Search for the cell housing the specified text and yield its [X, Y] center coordinate. 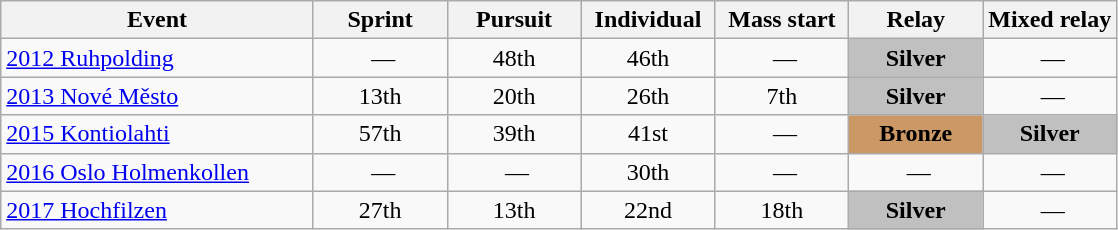
22nd [648, 210]
2012 Ruhpolding [157, 58]
18th [782, 210]
Sprint [380, 20]
2013 Nové Město [157, 96]
2015 Kontiolahti [157, 134]
39th [514, 134]
20th [514, 96]
41st [648, 134]
Pursuit [514, 20]
Individual [648, 20]
Relay [916, 20]
48th [514, 58]
57th [380, 134]
Event [157, 20]
Mass start [782, 20]
2016 Oslo Holmenkollen [157, 172]
7th [782, 96]
Bronze [916, 134]
26th [648, 96]
30th [648, 172]
46th [648, 58]
Mixed relay [1050, 20]
27th [380, 210]
2017 Hochfilzen [157, 210]
